Find where the given text appears and provide that cell's center as (x, y) coordinate. 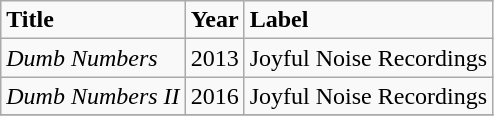
Title (93, 20)
Dumb Numbers (93, 58)
Dumb Numbers II (93, 96)
Year (214, 20)
2016 (214, 96)
Label (368, 20)
2013 (214, 58)
